Provide the [x, y] coordinate of the cell's center where the given text is located.  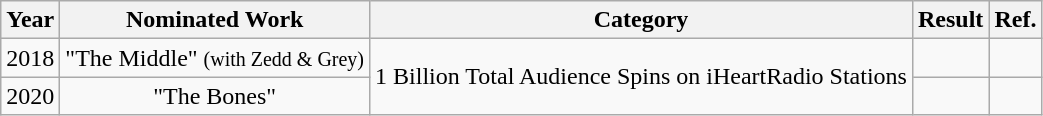
"The Bones" [215, 96]
"The Middle" (with Zedd & Grey) [215, 58]
Year [30, 20]
2020 [30, 96]
1 Billion Total Audience Spins on iHeartRadio Stations [642, 77]
Result [950, 20]
2018 [30, 58]
Ref. [1016, 20]
Category [642, 20]
Nominated Work [215, 20]
